Output the [X, Y] coordinate of the center of the cell containing the given text.  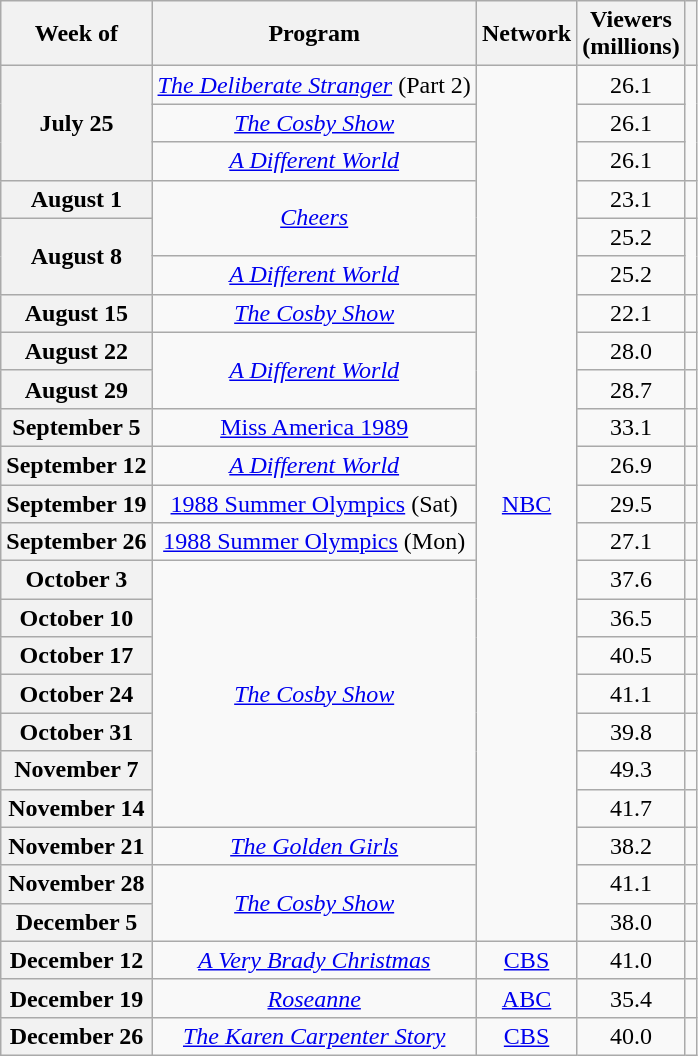
November 14 [76, 808]
33.1 [631, 427]
A Very Brady Christmas [314, 960]
Week of [76, 34]
Cheers [314, 218]
December 5 [76, 922]
41.7 [631, 808]
October 31 [76, 732]
29.5 [631, 503]
28.7 [631, 389]
November 28 [76, 884]
1988 Summer Olympics (Sat) [314, 503]
38.0 [631, 922]
Viewers(millions) [631, 34]
26.9 [631, 465]
39.8 [631, 732]
August 8 [76, 256]
November 7 [76, 770]
The Golden Girls [314, 846]
October 24 [76, 694]
October 10 [76, 618]
August 15 [76, 313]
August 29 [76, 389]
The Karen Carpenter Story [314, 1036]
September 12 [76, 465]
36.5 [631, 618]
1988 Summer Olympics (Mon) [314, 542]
October 17 [76, 656]
October 3 [76, 580]
27.1 [631, 542]
Roseanne [314, 998]
22.1 [631, 313]
35.4 [631, 998]
December 12 [76, 960]
NBC [526, 504]
July 25 [76, 123]
41.0 [631, 960]
September 19 [76, 503]
Program [314, 34]
Miss America 1989 [314, 427]
40.5 [631, 656]
37.6 [631, 580]
38.2 [631, 846]
September 26 [76, 542]
November 21 [76, 846]
December 19 [76, 998]
28.0 [631, 351]
Network [526, 34]
The Deliberate Stranger (Part 2) [314, 85]
23.1 [631, 199]
ABC [526, 998]
49.3 [631, 770]
August 22 [76, 351]
40.0 [631, 1036]
September 5 [76, 427]
December 26 [76, 1036]
August 1 [76, 199]
